Capture the cell that displays the provided text and extract its [x, y] central coordinate. 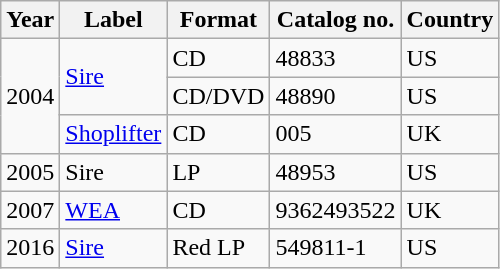
CD/DVD [218, 96]
9362493522 [336, 210]
549811-1 [336, 248]
Year [30, 20]
Format [218, 20]
Red LP [218, 248]
2005 [30, 172]
005 [336, 134]
LP [218, 172]
Catalog no. [336, 20]
Country [450, 20]
WEA [114, 210]
2007 [30, 210]
48833 [336, 58]
2004 [30, 96]
Label [114, 20]
48953 [336, 172]
48890 [336, 96]
2016 [30, 248]
Shoplifter [114, 134]
